For the text-containing cell, return its midpoint in (x, y) coordinate format. 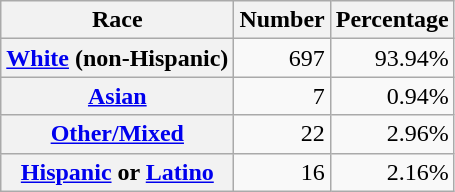
697 (282, 58)
Other/Mixed (118, 134)
22 (282, 134)
White (non-Hispanic) (118, 58)
7 (282, 96)
Number (282, 20)
16 (282, 172)
93.94% (392, 58)
2.96% (392, 134)
Percentage (392, 20)
0.94% (392, 96)
Hispanic or Latino (118, 172)
Race (118, 20)
Asian (118, 96)
2.16% (392, 172)
